Search for the cell housing the specified text and yield its (X, Y) center coordinate. 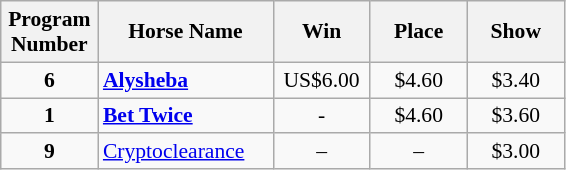
Win (322, 32)
$3.60 (516, 116)
Program Number (50, 32)
9 (50, 152)
$3.40 (516, 80)
Horse Name (186, 32)
- (322, 116)
$3.00 (516, 152)
Show (516, 32)
6 (50, 80)
Bet Twice (186, 116)
Place (418, 32)
1 (50, 116)
Cryptoclearance (186, 152)
Alysheba (186, 80)
US$6.00 (322, 80)
